From the cell containing the given text, extract its center point as (X, Y) coordinate. 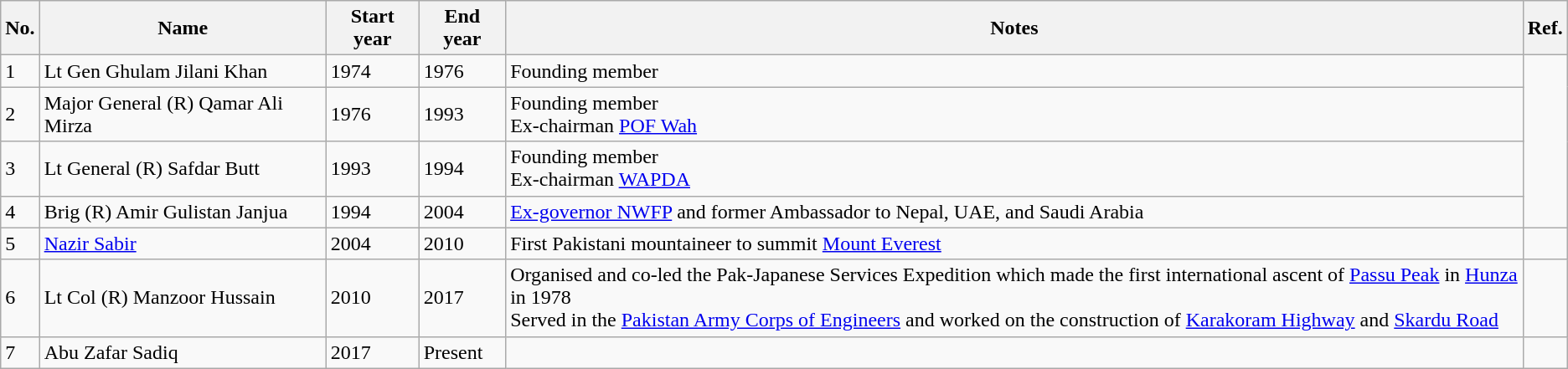
6 (20, 298)
3 (20, 169)
2 (20, 114)
Major General (R) Qamar Ali Mirza (183, 114)
Brig (R) Amir Gulistan Janjua (183, 212)
Start year (372, 28)
End year (462, 28)
Lt General (R) Safdar Butt (183, 169)
Founding memberEx-chairman WAPDA (1015, 169)
Founding memberEx-chairman POF Wah (1015, 114)
7 (20, 352)
No. (20, 28)
1 (20, 71)
Founding member (1015, 71)
Nazir Sabir (183, 243)
Notes (1015, 28)
First Pakistani mountaineer to summit Mount Everest (1015, 243)
1974 (372, 71)
Name (183, 28)
Lt Gen Ghulam Jilani Khan (183, 71)
Ref. (1545, 28)
Lt Col (R) Manzoor Hussain (183, 298)
4 (20, 212)
Ex-governor NWFP and former Ambassador to Nepal, UAE, and Saudi Arabia (1015, 212)
5 (20, 243)
Present (462, 352)
Abu Zafar Sadiq (183, 352)
